Return (X, Y) of the center of cell containing provided text 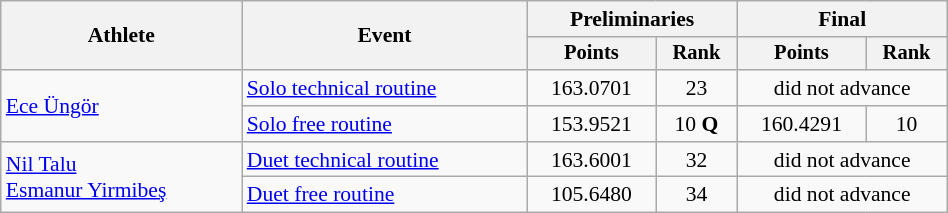
Nil Talu Esmanur Yirmibeş (122, 178)
32 (696, 160)
163.6001 (592, 160)
105.6480 (592, 195)
Preliminaries (632, 19)
Solo technical routine (384, 88)
160.4291 (802, 124)
Ece Üngör (122, 106)
Event (384, 36)
Duet technical routine (384, 160)
153.9521 (592, 124)
Duet free routine (384, 195)
Athlete (122, 36)
Solo free routine (384, 124)
23 (696, 88)
10 (906, 124)
163.0701 (592, 88)
10 Q (696, 124)
34 (696, 195)
Final (842, 19)
